Locate the cell with the specified text and output its [x, y] center coordinate. 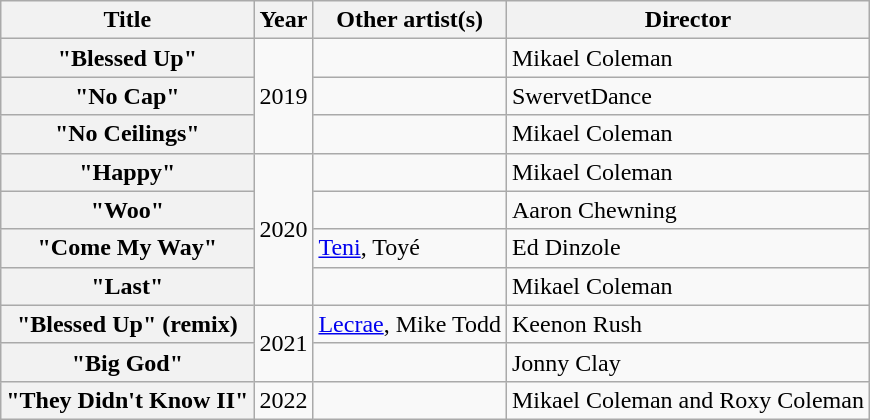
"Blessed Up" [128, 58]
Ed Dinzole [688, 248]
2021 [284, 343]
Keenon Rush [688, 324]
Aaron Chewning [688, 210]
2019 [284, 96]
"Woo" [128, 210]
2020 [284, 229]
"Happy" [128, 172]
Jonny Clay [688, 362]
Title [128, 20]
Director [688, 20]
"No Cap" [128, 96]
2022 [284, 400]
Mikael Coleman and Roxy Coleman [688, 400]
Teni, Toyé [410, 248]
"Big God" [128, 362]
Other artist(s) [410, 20]
Year [284, 20]
"They Didn't Know II" [128, 400]
SwervetDance [688, 96]
"Last" [128, 286]
"Blessed Up" (remix) [128, 324]
"Come My Way" [128, 248]
"No Ceilings" [128, 134]
Lecrae, Mike Todd [410, 324]
